Identify which cell holds the provided text, then report its [X, Y] central coordinate. 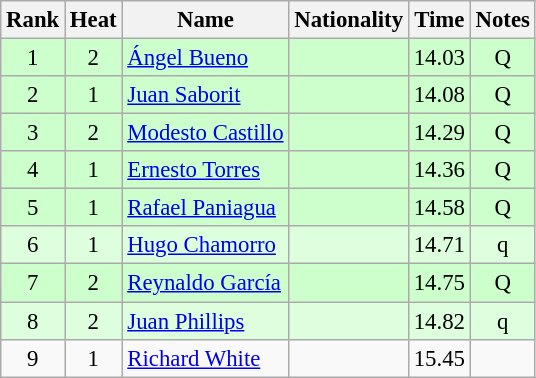
Notes [502, 20]
Rafael Paniagua [206, 208]
8 [33, 321]
15.45 [439, 358]
9 [33, 358]
14.58 [439, 208]
3 [33, 133]
Ernesto Torres [206, 170]
Ángel Bueno [206, 58]
Heat [94, 20]
14.71 [439, 245]
Richard White [206, 358]
14.75 [439, 283]
14.08 [439, 95]
Rank [33, 20]
Hugo Chamorro [206, 245]
Modesto Castillo [206, 133]
14.36 [439, 170]
Nationality [348, 20]
Name [206, 20]
14.03 [439, 58]
Time [439, 20]
7 [33, 283]
Juan Saborit [206, 95]
Juan Phillips [206, 321]
14.29 [439, 133]
14.82 [439, 321]
4 [33, 170]
Reynaldo García [206, 283]
6 [33, 245]
5 [33, 208]
